Return the (X, Y) coordinate for the center point of the cell that contains the specified text.  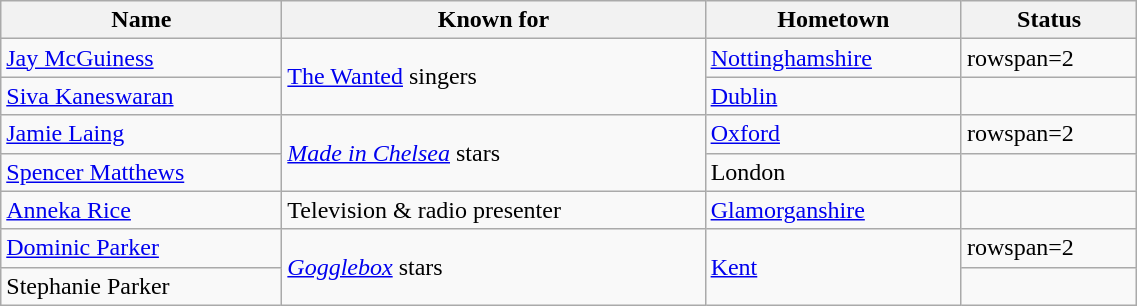
Spencer Matthews (142, 172)
Gogglebox stars (494, 267)
Hometown (833, 20)
Dublin (833, 96)
Kent (833, 267)
Dominic Parker (142, 248)
Nottinghamshire (833, 58)
Stephanie Parker (142, 286)
Jay McGuiness (142, 58)
Television & radio presenter (494, 210)
Status (1048, 20)
Glamorganshire (833, 210)
Anneka Rice (142, 210)
Made in Chelsea stars (494, 153)
Jamie Laing (142, 134)
Siva Kaneswaran (142, 96)
Oxford (833, 134)
London (833, 172)
Known for (494, 20)
Name (142, 20)
The Wanted singers (494, 77)
